Pinpoint the cell where the given text exists, returning its [x, y] midpoint coordinate. 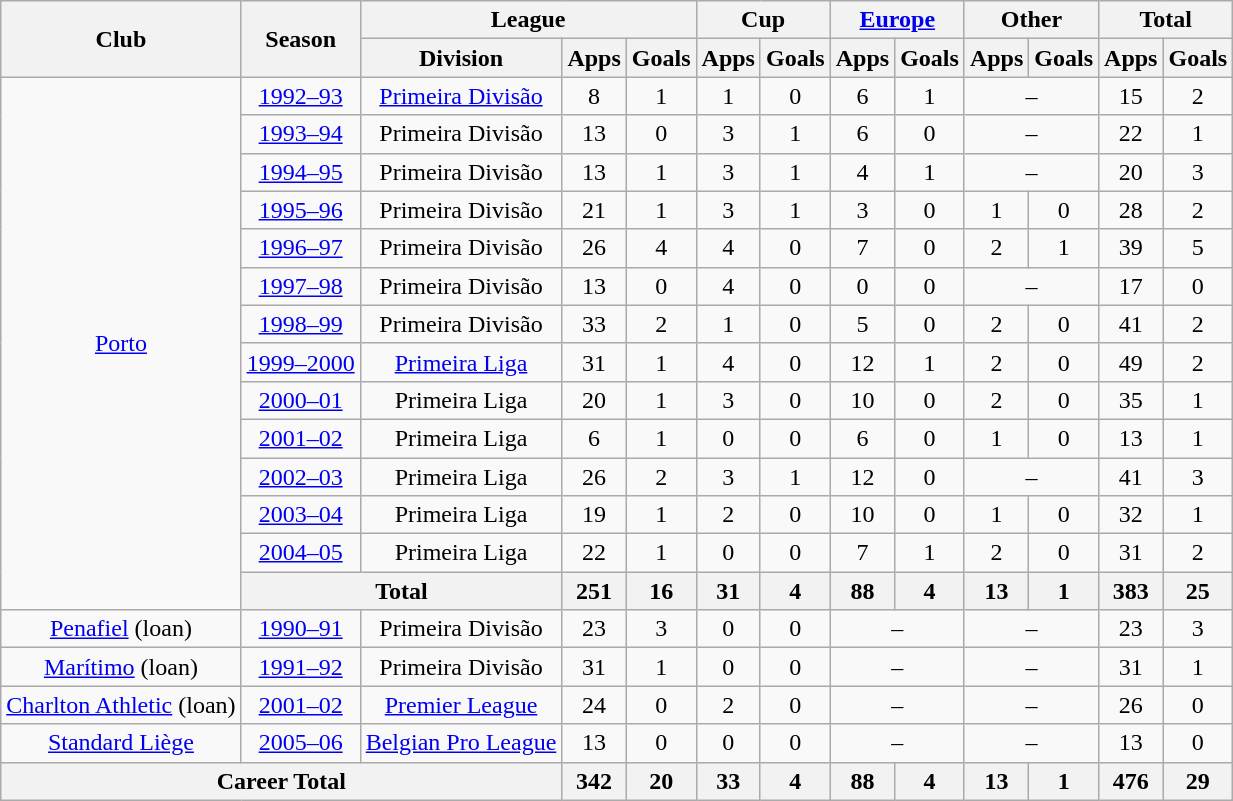
Cup [763, 20]
24 [594, 705]
25 [1198, 591]
2002–03 [300, 477]
1997–98 [300, 286]
1993–94 [300, 134]
Porto [121, 344]
Premier League [461, 705]
Belgian Pro League [461, 743]
2003–04 [300, 515]
Season [300, 39]
1990–91 [300, 629]
35 [1131, 400]
15 [1131, 96]
Marítimo (loan) [121, 667]
Division [461, 58]
Club [121, 39]
1999–2000 [300, 362]
251 [594, 591]
17 [1131, 286]
Europe [897, 20]
1998–99 [300, 324]
21 [594, 210]
1991–92 [300, 667]
28 [1131, 210]
342 [594, 781]
2000–01 [300, 400]
16 [661, 591]
1995–96 [300, 210]
1996–97 [300, 248]
Career Total [282, 781]
1992–93 [300, 96]
19 [594, 515]
Penafiel (loan) [121, 629]
League [528, 20]
39 [1131, 248]
Standard Liège [121, 743]
8 [594, 96]
49 [1131, 362]
2005–06 [300, 743]
29 [1198, 781]
383 [1131, 591]
Charlton Athletic (loan) [121, 705]
1994–95 [300, 172]
32 [1131, 515]
Other [1031, 20]
476 [1131, 781]
2004–05 [300, 553]
